Extract the (x, y) coordinate from the center of the cell holding the provided text.  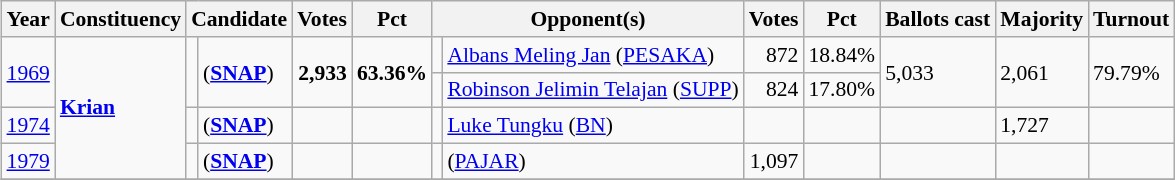
1,097 (774, 161)
2,061 (1042, 72)
63.36% (392, 72)
Opponent(s) (588, 19)
Albans Meling Jan (PESAKA) (592, 54)
79.79% (1131, 72)
1974 (28, 126)
1969 (28, 72)
Year (28, 19)
Krian (120, 107)
(PAJAR) (592, 161)
Ballots cast (938, 19)
Majority (1042, 19)
5,033 (938, 72)
Robinson Jelimin Telajan (SUPP) (592, 90)
824 (774, 90)
18.84% (842, 54)
Turnout (1131, 19)
Luke Tungku (BN) (592, 126)
17.80% (842, 90)
1979 (28, 161)
2,933 (322, 72)
Candidate (239, 19)
1,727 (1042, 126)
872 (774, 54)
Constituency (120, 19)
